Determine the (X, Y) coordinate at the center of the cell enclosing the given text.  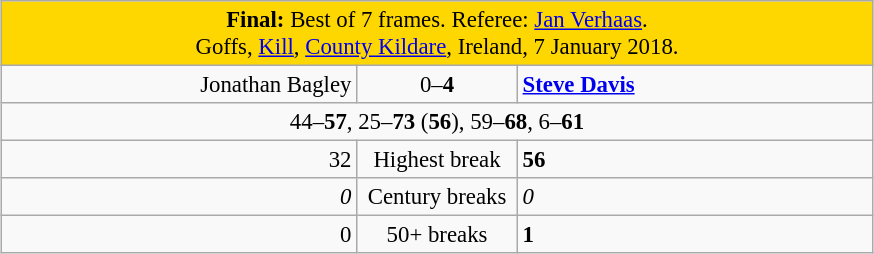
Century breaks (438, 197)
1 (695, 235)
44–57, 25–73 (56), 59–68, 6–61 (437, 122)
56 (695, 160)
Highest break (438, 160)
50+ breaks (438, 235)
32 (179, 160)
0–4 (438, 85)
Steve Davis (695, 85)
Jonathan Bagley (179, 85)
Final: Best of 7 frames. Referee: Jan Verhaas.Goffs, Kill, County Kildare, Ireland, 7 January 2018. (437, 34)
